Return [X, Y] of the center of cell containing provided text 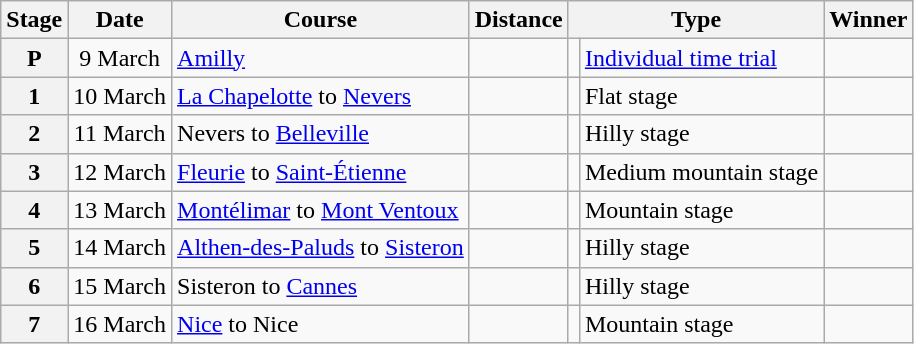
Course [321, 20]
1 [34, 96]
15 March [120, 286]
Fleurie to Saint-Étienne [321, 172]
13 March [120, 210]
14 March [120, 248]
11 March [120, 134]
Type [696, 20]
Winner [868, 20]
5 [34, 248]
Althen-des-Paluds to Sisteron [321, 248]
Montélimar to Mont Ventoux [321, 210]
Date [120, 20]
Nice to Nice [321, 324]
Nevers to Belleville [321, 134]
Sisteron to Cannes [321, 286]
10 March [120, 96]
16 March [120, 324]
P [34, 58]
7 [34, 324]
Medium mountain stage [701, 172]
La Chapelotte to Nevers [321, 96]
9 March [120, 58]
4 [34, 210]
3 [34, 172]
6 [34, 286]
12 March [120, 172]
Individual time trial [701, 58]
2 [34, 134]
Distance [518, 20]
Flat stage [701, 96]
Stage [34, 20]
Amilly [321, 58]
